Capture the cell that displays the provided text and extract its (X, Y) central coordinate. 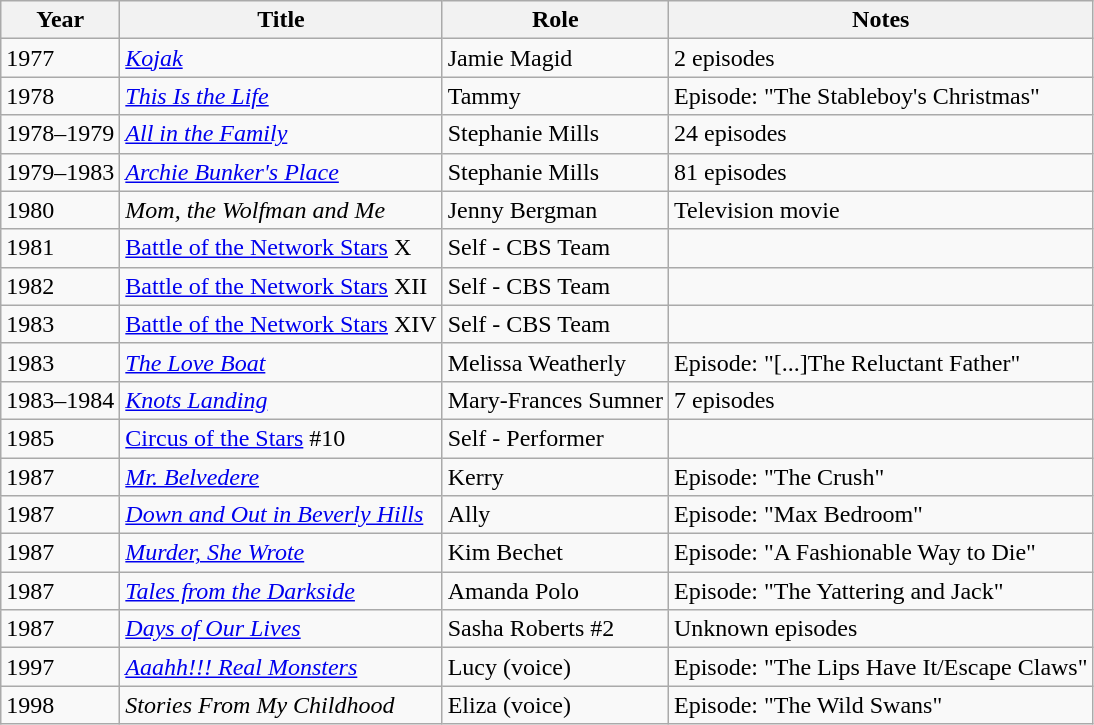
1978–1979 (60, 134)
Tammy (555, 96)
Battle of the Network Stars X (281, 248)
Archie Bunker's Place (281, 172)
Notes (880, 20)
1977 (60, 58)
1981 (60, 248)
Battle of the Network Stars XII (281, 286)
Kim Bechet (555, 553)
Episode: "The Stableboy's Christmas" (880, 96)
Sasha Roberts #2 (555, 629)
Jamie Magid (555, 58)
Unknown episodes (880, 629)
1980 (60, 210)
Tales from the Darkside (281, 591)
Episode: "A Fashionable Way to Die" (880, 553)
Self - Performer (555, 438)
Down and Out in Beverly Hills (281, 515)
Circus of the Stars #10 (281, 438)
Episode: "[...]The Reluctant Father" (880, 362)
Stories From My Childhood (281, 705)
Jenny Bergman (555, 210)
1985 (60, 438)
Episode: "Max Bedroom" (880, 515)
1979–1983 (60, 172)
Episode: "The Lips Have It/Escape Claws" (880, 667)
1983–1984 (60, 400)
Eliza (voice) (555, 705)
1997 (60, 667)
Television movie (880, 210)
Role (555, 20)
Aaahh!!! Real Monsters (281, 667)
Mr. Belvedere (281, 477)
This Is the Life (281, 96)
81 episodes (880, 172)
Episode: "The Wild Swans" (880, 705)
Year (60, 20)
Murder, She Wrote (281, 553)
All in the Family (281, 134)
7 episodes (880, 400)
1998 (60, 705)
Knots Landing (281, 400)
Title (281, 20)
Episode: "The Crush" (880, 477)
1978 (60, 96)
The Love Boat (281, 362)
24 episodes (880, 134)
Melissa Weatherly (555, 362)
Battle of the Network Stars XIV (281, 324)
1982 (60, 286)
Mom, the Wolfman and Me (281, 210)
Ally (555, 515)
Mary-Frances Sumner (555, 400)
Lucy (voice) (555, 667)
Kerry (555, 477)
2 episodes (880, 58)
Amanda Polo (555, 591)
Days of Our Lives (281, 629)
Episode: "The Yattering and Jack" (880, 591)
Kojak (281, 58)
